Detect which cell encompasses the target text, then output its (X, Y) center coordinate. 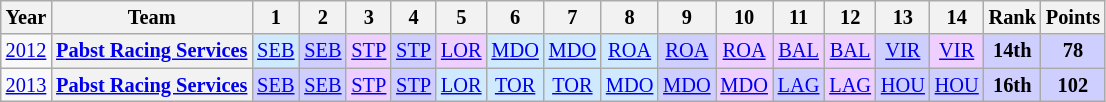
2012 (26, 51)
5 (461, 17)
8 (630, 17)
12 (850, 17)
2 (322, 17)
3 (368, 17)
4 (414, 17)
6 (514, 17)
2013 (26, 85)
13 (903, 17)
14 (957, 17)
16th (1012, 85)
Team (152, 17)
14th (1012, 51)
Year (26, 17)
1 (276, 17)
78 (1073, 51)
102 (1073, 85)
Rank (1012, 17)
9 (686, 17)
10 (744, 17)
11 (799, 17)
7 (572, 17)
Points (1073, 17)
